Scan for the cell matching the given text and deliver its [X, Y] coordinate at center. 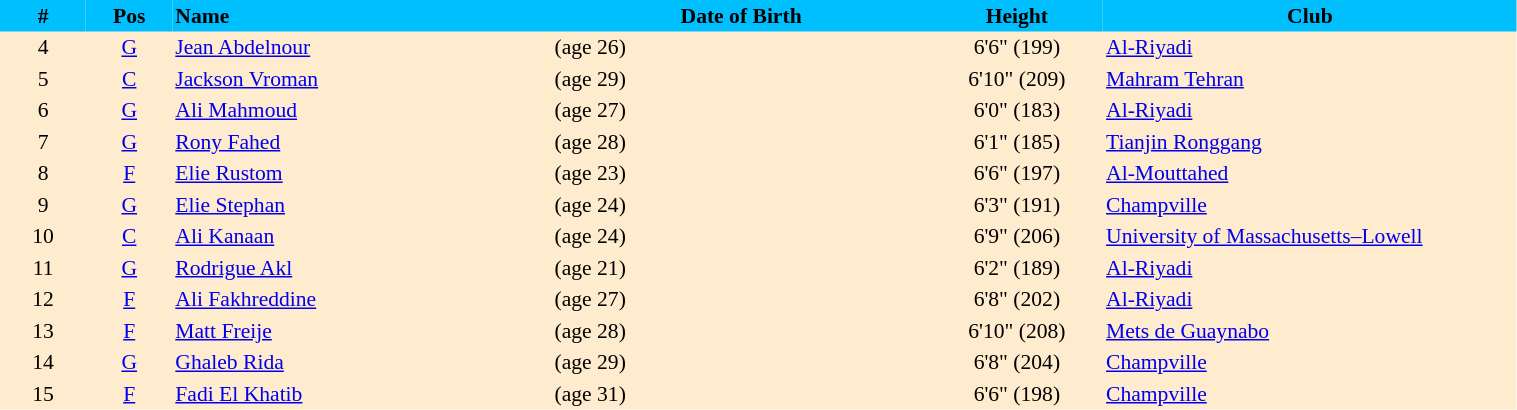
6'8" (204) [1017, 362]
Ali Kanaan [362, 236]
11 [43, 268]
13 [43, 331]
4 [43, 48]
7 [43, 142]
# [43, 16]
6'8" (202) [1017, 300]
(age 23) [742, 174]
10 [43, 236]
Name [362, 16]
14 [43, 362]
Height [1017, 16]
Ghaleb Rida [362, 362]
6'6" (198) [1017, 394]
6'10" (209) [1017, 79]
Club [1310, 16]
Ali Fakhreddine [362, 300]
University of Massachusetts–Lowell [1310, 236]
Pos [129, 16]
Jackson Vroman [362, 79]
9 [43, 205]
Rony Fahed [362, 142]
15 [43, 394]
(age 21) [742, 268]
Matt Freije [362, 331]
Rodrigue Akl [362, 268]
6'3" (191) [1017, 205]
6 [43, 110]
5 [43, 79]
Elie Rustom [362, 174]
Mahram Tehran [1310, 79]
Date of Birth [742, 16]
6'2" (189) [1017, 268]
8 [43, 174]
(age 26) [742, 48]
Tianjin Ronggang [1310, 142]
Ali Mahmoud [362, 110]
6'9" (206) [1017, 236]
Fadi El Khatib [362, 394]
(age 31) [742, 394]
Elie Stephan [362, 205]
12 [43, 300]
6'1" (185) [1017, 142]
6'6" (199) [1017, 48]
6'10" (208) [1017, 331]
6'0" (183) [1017, 110]
6'6" (197) [1017, 174]
Jean Abdelnour [362, 48]
Al-Mouttahed [1310, 174]
Mets de Guaynabo [1310, 331]
